Locate the cell with the specified text and output its [X, Y] center coordinate. 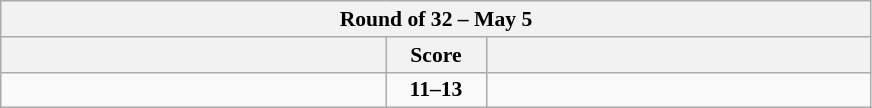
11–13 [436, 90]
Round of 32 – May 5 [436, 19]
Score [436, 55]
